Provide the [X, Y] coordinate of the cell's center where the given text is located.  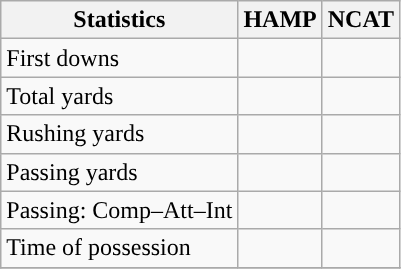
First downs [120, 58]
HAMP [280, 20]
Time of possession [120, 248]
Total yards [120, 96]
Passing yards [120, 172]
Rushing yards [120, 134]
Statistics [120, 20]
NCAT [360, 20]
Passing: Comp–Att–Int [120, 210]
